Return [x, y] of the center of cell containing provided text 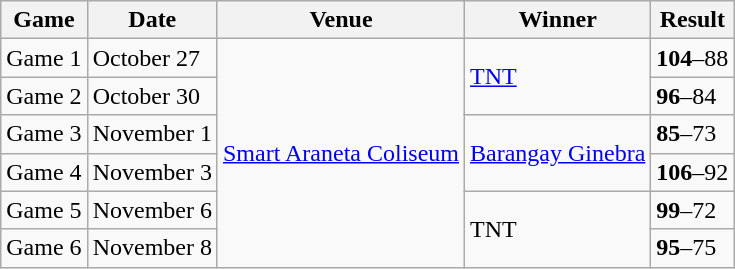
November 6 [152, 210]
October 30 [152, 96]
Smart Araneta Coliseum [340, 153]
Game 2 [44, 96]
Game 1 [44, 58]
Date [152, 20]
96–84 [692, 96]
Result [692, 20]
November 8 [152, 248]
Game 4 [44, 172]
104–88 [692, 58]
Game 6 [44, 248]
Barangay Ginebra [558, 153]
Winner [558, 20]
85–73 [692, 134]
95–75 [692, 248]
November 1 [152, 134]
Game 5 [44, 210]
99–72 [692, 210]
November 3 [152, 172]
Game [44, 20]
Game 3 [44, 134]
October 27 [152, 58]
Venue [340, 20]
106–92 [692, 172]
